Capture the cell that displays the provided text and extract its [x, y] central coordinate. 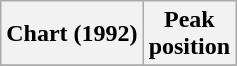
Peakposition [189, 34]
Chart (1992) [72, 34]
